For the text-containing cell, return its midpoint in [X, Y] coordinate format. 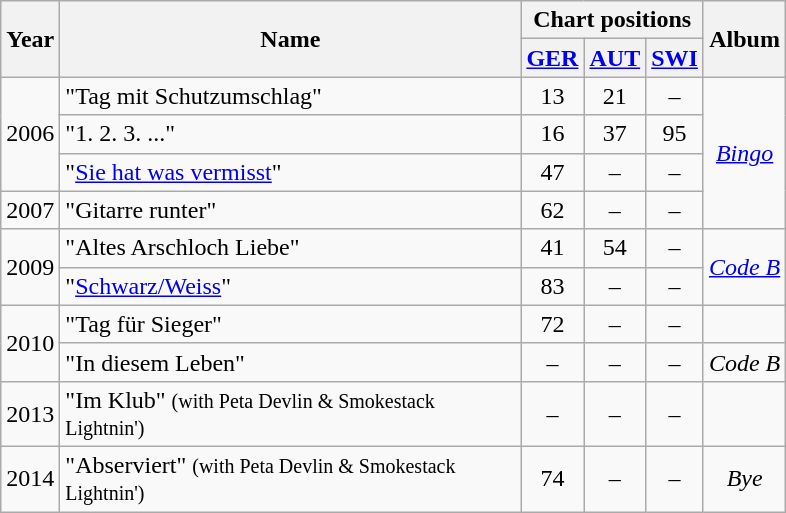
"Altes Arschloch Liebe" [290, 248]
SWI [675, 58]
83 [552, 286]
"Sie hat was vermisst" [290, 172]
2007 [30, 210]
2006 [30, 134]
"Tag mit Schutzumschlag" [290, 96]
37 [615, 134]
13 [552, 96]
"1. 2. 3. ..." [290, 134]
Bingo [744, 153]
AUT [615, 58]
"Gitarre runter" [290, 210]
74 [552, 478]
2013 [30, 414]
16 [552, 134]
47 [552, 172]
72 [552, 324]
"In diesem Leben" [290, 362]
"Abserviert" (with Peta Devlin & Smokestack Lightnin') [290, 478]
21 [615, 96]
Album [744, 39]
Bye [744, 478]
Name [290, 39]
2010 [30, 343]
Year [30, 39]
"Tag für Sieger" [290, 324]
54 [615, 248]
62 [552, 210]
2009 [30, 267]
95 [675, 134]
41 [552, 248]
"Im Klub" (with Peta Devlin & Smokestack Lightnin') [290, 414]
Chart positions [612, 20]
2014 [30, 478]
"Schwarz/Weiss" [290, 286]
GER [552, 58]
